Scan for the cell matching the given text and deliver its (X, Y) coordinate at center. 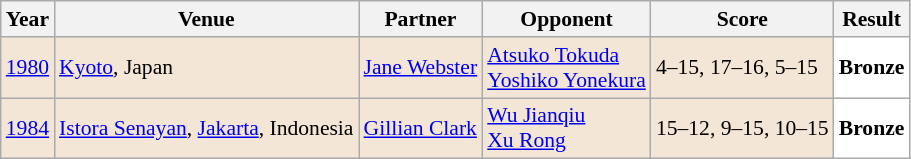
1984 (28, 128)
Jane Webster (421, 68)
Venue (206, 19)
1980 (28, 68)
Wu Jianqiu Xu Rong (566, 128)
Opponent (566, 19)
Partner (421, 19)
Gillian Clark (421, 128)
Istora Senayan, Jakarta, Indonesia (206, 128)
4–15, 17–16, 5–15 (742, 68)
Result (872, 19)
Kyoto, Japan (206, 68)
Atsuko Tokuda Yoshiko Yonekura (566, 68)
Year (28, 19)
15–12, 9–15, 10–15 (742, 128)
Score (742, 19)
